Return the (X, Y) coordinate for the center point of the cell that contains the specified text.  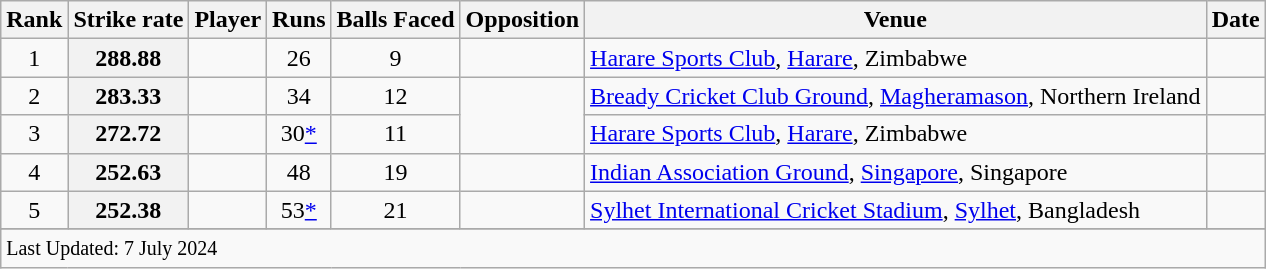
Sylhet International Cricket Stadium, Sylhet, Bangladesh (896, 210)
Last Updated: 7 July 2024 (633, 248)
Opposition (522, 20)
19 (396, 172)
26 (299, 58)
5 (34, 210)
Date (1236, 20)
21 (396, 210)
11 (396, 134)
3 (34, 134)
272.72 (128, 134)
4 (34, 172)
1 (34, 58)
288.88 (128, 58)
283.33 (128, 96)
Bready Cricket Club Ground, Magheramason, Northern Ireland (896, 96)
Venue (896, 20)
Strike rate (128, 20)
2 (34, 96)
252.63 (128, 172)
Runs (299, 20)
Balls Faced (396, 20)
9 (396, 58)
Rank (34, 20)
Indian Association Ground, Singapore, Singapore (896, 172)
12 (396, 96)
34 (299, 96)
48 (299, 172)
53* (299, 210)
252.38 (128, 210)
Player (228, 20)
30* (299, 134)
